Pinpoint the cell where the given text exists, returning its [X, Y] midpoint coordinate. 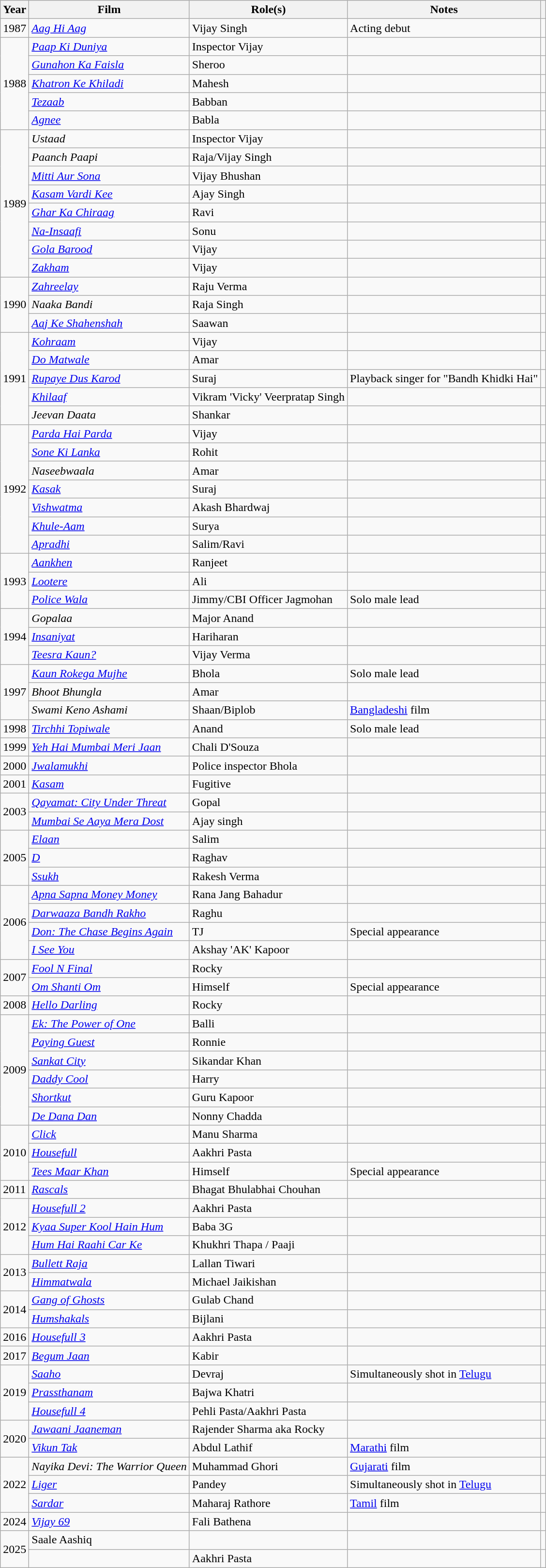
1993 [15, 581]
Tezaab [109, 102]
Year [15, 10]
Hariharan [268, 637]
Don: The Chase Begins Again [109, 931]
Playback singer for "Bandh Khidki Hai" [444, 378]
Vishwatma [109, 507]
Shankar [268, 415]
Housefull 2 [109, 1208]
2024 [15, 1521]
Tamil film [444, 1503]
Agnee [109, 120]
Chali D'Souza [268, 747]
1997 [15, 692]
Saaho [109, 1374]
Elaan [109, 839]
2016 [15, 1337]
Raghu [268, 913]
Begum Jaan [109, 1355]
Kaun Rokega Mujhe [109, 673]
Baba 3G [268, 1226]
Harry [268, 1079]
2005 [15, 858]
Shaan/Biplob [268, 710]
Gunahon Ka Faisla [109, 65]
2019 [15, 1392]
Bhagat Bhulabhai Chouhan [268, 1190]
Sankat City [109, 1060]
2025 [15, 1549]
2008 [15, 1005]
Muhammad Ghori [268, 1466]
Vijay 69 [109, 1521]
Akshay 'AK' Kapoor [268, 950]
Kasam [109, 784]
Darwaaza Bandh Rakho [109, 913]
Tirchhi Topiwale [109, 729]
Rohit [268, 452]
Gopal [268, 802]
1991 [15, 378]
Surya [268, 526]
1999 [15, 747]
Gola Barood [109, 249]
Apradhi [109, 544]
Zakham [109, 268]
Liger [109, 1485]
Vijay Bhushan [268, 175]
Kabir [268, 1355]
Aankhen [109, 563]
Bijlani [268, 1319]
1998 [15, 729]
Vikram 'Vicky' Veerpratap Singh [268, 397]
Sardar [109, 1503]
Sikandar Khan [268, 1060]
Babla [268, 120]
2014 [15, 1309]
Click [109, 1134]
Shortkut [109, 1097]
Qayamat: City Under Threat [109, 802]
I See You [109, 950]
Raja Singh [268, 305]
Om Shanti Om [109, 987]
1988 [15, 83]
Role(s) [268, 10]
Police Wala [109, 600]
2010 [15, 1153]
1994 [15, 637]
Ek: The Power of One [109, 1024]
Mumbai Se Aaya Mera Dost [109, 821]
Gang of Ghosts [109, 1300]
Ajay Singh [268, 194]
Raja/Vijay Singh [268, 157]
1990 [15, 305]
Housefull 3 [109, 1337]
Ravi [268, 212]
2003 [15, 811]
Raghav [268, 858]
Acting debut [444, 28]
Yeh Hai Mumbai Meri Jaan [109, 747]
2020 [15, 1439]
Fali Bathena [268, 1521]
Fugitive [268, 784]
Ustaad [109, 139]
Jwalamukhi [109, 765]
Balli [268, 1024]
Khatron Ke Khiladi [109, 83]
Kyaa Super Kool Hain Hum [109, 1226]
Sone Ki Lanka [109, 452]
Marathi film [444, 1448]
Ronnie [268, 1042]
Hello Darling [109, 1005]
Devraj [268, 1374]
Nonny Chadda [268, 1116]
Rajender Sharma aka Rocky [268, 1429]
Sonu [268, 231]
2012 [15, 1226]
Salim [268, 839]
Tees Maar Khan [109, 1171]
Aaj Ke Shahenshah [109, 323]
Raju Verma [268, 286]
Zahreelay [109, 286]
Humshakals [109, 1319]
Ghar Ka Chiraag [109, 212]
2009 [15, 1070]
Sheroo [268, 65]
D [109, 858]
Parda Hai Parda [109, 434]
Insaniyat [109, 637]
Hum Hai Raahi Car Ke [109, 1245]
Bullett Raja [109, 1263]
Naaka Bandi [109, 305]
Mahesh [268, 83]
Khule-Aam [109, 526]
Swami Keno Ashami [109, 710]
Guru Kapoor [268, 1097]
Bajwa Khatri [268, 1392]
Salim/Ravi [268, 544]
Paying Guest [109, 1042]
Aag Hi Aag [109, 28]
Saale Aashiq [109, 1540]
Himmatwala [109, 1282]
Naseebwaala [109, 470]
2011 [15, 1190]
Gopalaa [109, 618]
Ranjeet [268, 563]
Abdul Lathif [268, 1448]
Teesra Kaun? [109, 655]
Ssukh [109, 876]
TJ [268, 931]
Jimmy/CBI Officer Jagmohan [268, 600]
Housefull [109, 1153]
Housefull 4 [109, 1411]
Saawan [268, 323]
Rupaye Dus Karod [109, 378]
Na-Insaafi [109, 231]
Vijay Verma [268, 655]
Anand [268, 729]
Bhoot Bhungla [109, 692]
Nayika Devi: The Warrior Queen [109, 1466]
2006 [15, 922]
Bhola [268, 673]
Apna Sapna Money Money [109, 895]
Mitti Aur Sona [109, 175]
Rana Jang Bahadur [268, 895]
Lallan Tiwari [268, 1263]
Maharaj Rathore [268, 1503]
Bangladeshi film [444, 710]
Babban [268, 102]
Vijay Singh [268, 28]
Paanch Paapi [109, 157]
Lootere [109, 581]
Michael Jaikishan [268, 1282]
Jeevan Daata [109, 415]
Vikun Tak [109, 1448]
Pandey [268, 1485]
Kohraam [109, 342]
2017 [15, 1355]
Jawaani Jaaneman [109, 1429]
Kasak [109, 489]
Kasam Vardi Kee [109, 194]
Fool N Final [109, 968]
De Dana Dan [109, 1116]
2007 [15, 978]
Film [109, 10]
Notes [444, 10]
2022 [15, 1485]
2001 [15, 784]
Daddy Cool [109, 1079]
Khukhri Thapa / Paaji [268, 1245]
Police inspector Bhola [268, 765]
Rakesh Verma [268, 876]
Ali [268, 581]
Gulab Chand [268, 1300]
2000 [15, 765]
Rascals [109, 1190]
Ajay singh [268, 821]
Do Matwale [109, 360]
Pehli Pasta/Aakhri Pasta [268, 1411]
Manu Sharma [268, 1134]
1992 [15, 489]
Gujarati film [444, 1466]
Akash Bhardwaj [268, 507]
Major Anand [268, 618]
Khilaaf [109, 397]
Paap Ki Duniya [109, 47]
1987 [15, 28]
2013 [15, 1273]
1989 [15, 203]
Prassthanam [109, 1392]
